Output the [x, y] coordinate of the center of the cell containing the given text.  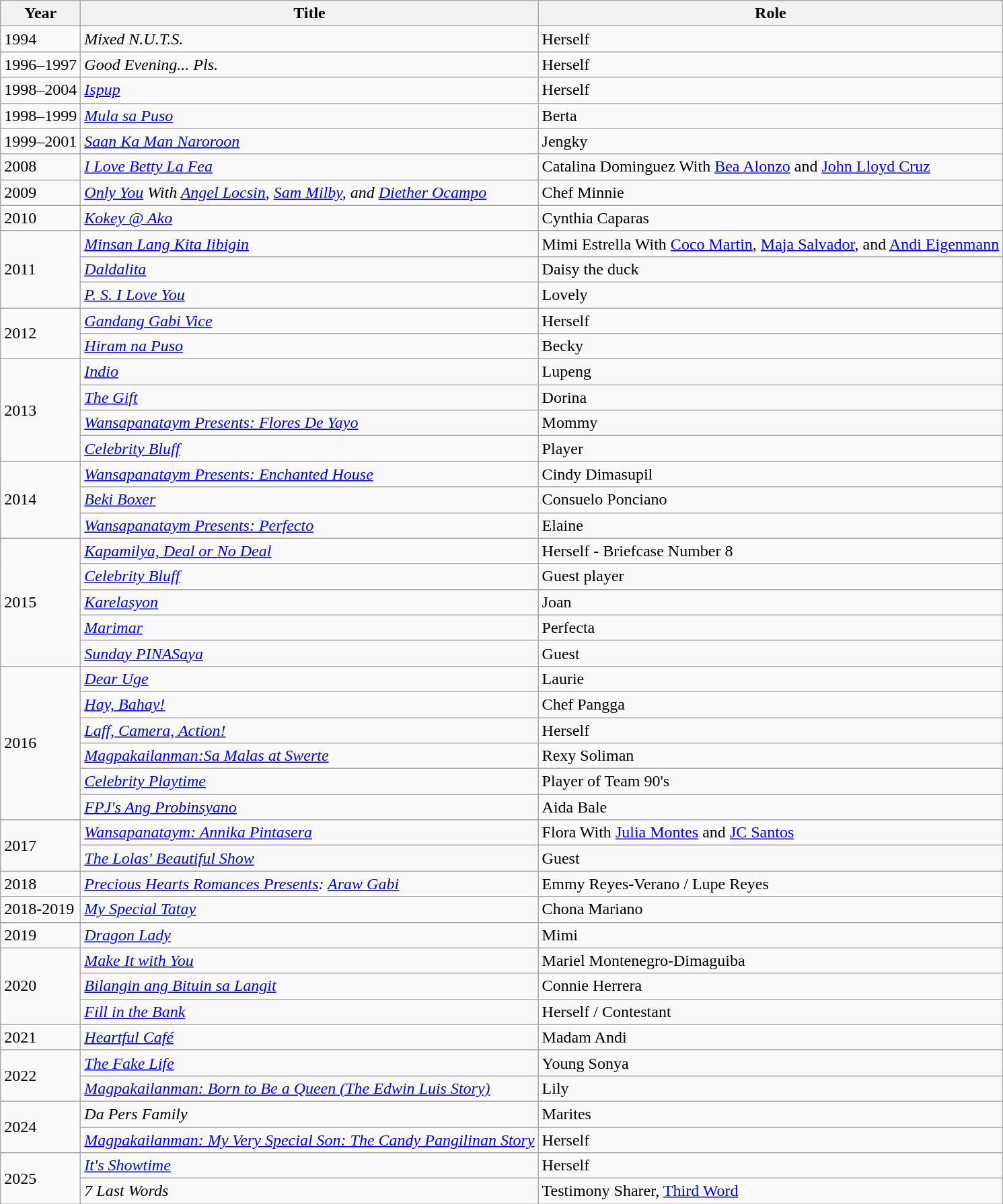
Lovely [771, 295]
Sunday PINASaya [309, 653]
Madam Andi [771, 1037]
Mimi [771, 935]
I Love Betty La Fea [309, 167]
The Lolas' Beautiful Show [309, 858]
Saan Ka Man Naroroon [309, 141]
Beki Boxer [309, 500]
Cynthia Caparas [771, 218]
Make It with You [309, 961]
Flora With Julia Montes and JC Santos [771, 833]
2008 [40, 167]
Chef Pangga [771, 704]
Good Evening... Pls. [309, 65]
Perfecta [771, 628]
Lupeng [771, 372]
Magpakailanman: Born to Be a Queen (The Edwin Luis Story) [309, 1088]
2025 [40, 1178]
P. S. I Love You [309, 295]
Daisy the duck [771, 269]
Elaine [771, 525]
Kapamilya, Deal or No Deal [309, 551]
Karelasyon [309, 602]
Testimony Sharer, Third Word [771, 1191]
Wansapanataym Presents: Perfecto [309, 525]
It's Showtime [309, 1166]
Gandang Gabi Vice [309, 321]
Mommy [771, 423]
Herself / Contestant [771, 1012]
Marimar [309, 628]
Mariel Montenegro-Dimaguiba [771, 961]
Ispup [309, 90]
Chona Mariano [771, 909]
Da Pers Family [309, 1114]
2013 [40, 410]
Jengky [771, 141]
Minsan Lang Kita Iibigin [309, 243]
Hay, Bahay! [309, 704]
Lily [771, 1088]
Indio [309, 372]
2024 [40, 1127]
Daldalita [309, 269]
Catalina Dominguez With Bea Alonzo and John Lloyd Cruz [771, 167]
The Gift [309, 398]
Wansapanataym: Annika Pintasera [309, 833]
2017 [40, 845]
Fill in the Bank [309, 1012]
1999–2001 [40, 141]
2014 [40, 500]
1994 [40, 39]
Heartful Café [309, 1037]
Berta [771, 116]
Mula sa Puso [309, 116]
Player [771, 449]
2018-2019 [40, 909]
Player of Team 90's [771, 782]
2021 [40, 1037]
Wansapanataym Presents: Flores De Yayo [309, 423]
Celebrity Playtime [309, 782]
Consuelo Ponciano [771, 500]
Dorina [771, 398]
My Special Tatay [309, 909]
1998–1999 [40, 116]
Rexy Soliman [771, 756]
Magpakailanman:Sa Malas at Swerte [309, 756]
Dragon Lady [309, 935]
Laff, Camera, Action! [309, 730]
Hiram na Puso [309, 346]
Cindy Dimasupil [771, 474]
2018 [40, 884]
2019 [40, 935]
2010 [40, 218]
The Fake Life [309, 1063]
1998–2004 [40, 90]
Laurie [771, 679]
Mimi Estrella With Coco Martin, Maja Salvador, and Andi Eigenmann [771, 243]
Precious Hearts Romances Presents: Araw Gabi [309, 884]
Herself - Briefcase Number 8 [771, 551]
Becky [771, 346]
Aida Bale [771, 807]
2016 [40, 743]
Bilangin ang Bituin sa Langit [309, 986]
Kokey @ Ako [309, 218]
Role [771, 13]
2009 [40, 192]
Only You With Angel Locsin, Sam Milby, and Diether Ocampo [309, 192]
2015 [40, 602]
Joan [771, 602]
Marites [771, 1114]
2022 [40, 1076]
Wansapanataym Presents: Enchanted House [309, 474]
Emmy Reyes-Verano / Lupe Reyes [771, 884]
7 Last Words [309, 1191]
Connie Herrera [771, 986]
1996–1997 [40, 65]
Young Sonya [771, 1063]
Mixed N.U.T.S. [309, 39]
Year [40, 13]
Dear Uge [309, 679]
Guest player [771, 576]
Chef Minnie [771, 192]
FPJ's Ang Probinsyano [309, 807]
2012 [40, 334]
2020 [40, 986]
2011 [40, 269]
Magpakailanman: My Very Special Son: The Candy Pangilinan Story [309, 1140]
Title [309, 13]
